Identify which cell holds the provided text, then report its (X, Y) central coordinate. 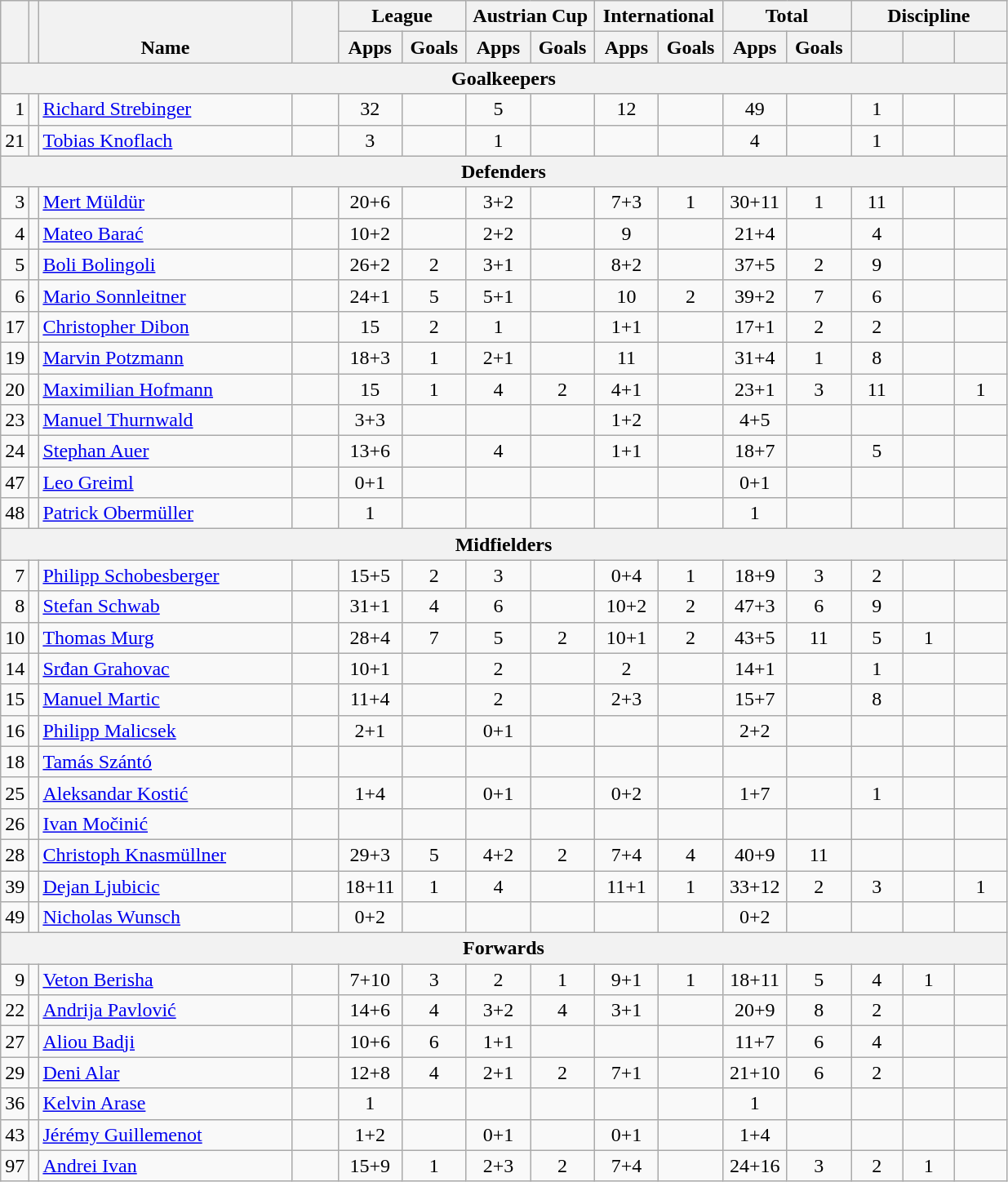
21+10 (754, 1073)
Goalkeepers (504, 78)
11+1 (627, 886)
39 (15, 886)
4+2 (498, 855)
Maximilian Hofmann (165, 389)
Nicholas Wunsch (165, 918)
97 (15, 1166)
27 (15, 1042)
47+3 (754, 607)
29+3 (371, 855)
Forwards (504, 949)
15+9 (371, 1166)
12+8 (371, 1073)
Mert Müldür (165, 202)
37+5 (754, 264)
29 (15, 1073)
24+16 (754, 1166)
43+5 (754, 638)
40+9 (754, 855)
16 (15, 731)
19 (15, 358)
48 (15, 513)
9+1 (627, 980)
13+6 (371, 451)
47 (15, 482)
25 (15, 793)
Philipp Schobesberger (165, 575)
11+4 (371, 700)
Kelvin Arase (165, 1104)
20 (15, 389)
Mateo Barać (165, 233)
Aliou Badji (165, 1042)
Stefan Schwab (165, 607)
Discipline (929, 16)
23+1 (754, 389)
43 (15, 1135)
28 (15, 855)
0+4 (627, 575)
15+5 (371, 575)
11+7 (754, 1042)
Leo Greiml (165, 482)
Name (165, 32)
1+7 (754, 793)
International (658, 16)
18 (15, 762)
32 (371, 109)
31+1 (371, 607)
28+4 (371, 638)
Manuel Martic (165, 700)
24+1 (371, 295)
Tamás Szántó (165, 762)
Midfielders (504, 544)
Marvin Potzmann (165, 358)
21 (15, 140)
17+1 (754, 327)
7+3 (627, 202)
Thomas Murg (165, 638)
Dejan Ljubicic (165, 886)
Defenders (504, 171)
Mario Sonnleitner (165, 295)
17 (15, 327)
Aleksandar Kostić (165, 793)
Deni Alar (165, 1073)
Total (787, 16)
14 (15, 669)
4+5 (754, 420)
15+7 (754, 700)
Andrei Ivan (165, 1166)
Srđan Grahovac (165, 669)
14+1 (754, 669)
Andrija Pavlović (165, 1011)
20+9 (754, 1011)
Jérémy Guillemenot (165, 1135)
12 (627, 109)
Ivan Močinić (165, 824)
4+1 (627, 389)
23 (15, 420)
36 (15, 1104)
10+6 (371, 1042)
Christoph Knasmüllner (165, 855)
24 (15, 451)
League (402, 16)
31+4 (754, 358)
Manuel Thurnwald (165, 420)
Veton Berisha (165, 980)
Boli Bolingoli (165, 264)
7+10 (371, 980)
Philipp Malicsek (165, 731)
20+6 (371, 202)
7+1 (627, 1073)
5+1 (498, 295)
39+2 (754, 295)
Christopher Dibon (165, 327)
30+11 (754, 202)
14+6 (371, 1011)
18+9 (754, 575)
Tobias Knoflach (165, 140)
22 (15, 1011)
8+2 (627, 264)
33+12 (754, 886)
Stephan Auer (165, 451)
18+3 (371, 358)
Patrick Obermüller (165, 513)
26+2 (371, 264)
Austrian Cup (531, 16)
21+4 (754, 233)
Richard Strebinger (165, 109)
26 (15, 824)
3+3 (371, 420)
18+7 (754, 451)
